Provide the (x, y) coordinate of the cell's center where the given text is located.  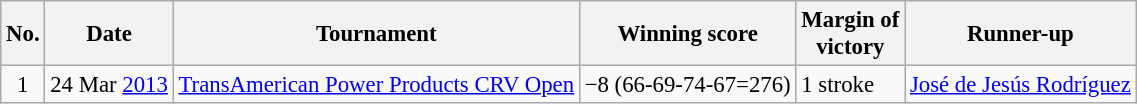
Runner-up (1020, 34)
1 stroke (850, 85)
24 Mar 2013 (109, 85)
Margin ofvictory (850, 34)
Date (109, 34)
1 (23, 85)
Tournament (376, 34)
No. (23, 34)
TransAmerican Power Products CRV Open (376, 85)
José de Jesús Rodríguez (1020, 85)
−8 (66-69-74-67=276) (688, 85)
Winning score (688, 34)
